Locate the cell with the specified text and output its (x, y) center coordinate. 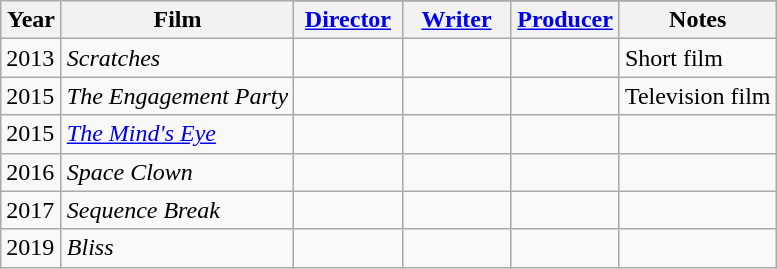
2016 (32, 172)
Year (32, 20)
2013 (32, 58)
Notes (698, 20)
2017 (32, 210)
Short film (698, 58)
Director (348, 20)
Producer (566, 20)
2019 (32, 248)
Sequence Break (177, 210)
The Engagement Party (177, 96)
Television film (698, 96)
Bliss (177, 248)
The Mind's Eye (177, 134)
Film (177, 20)
Scratches (177, 58)
Writer (456, 20)
Space Clown (177, 172)
